Search for the cell housing the specified text and yield its [x, y] center coordinate. 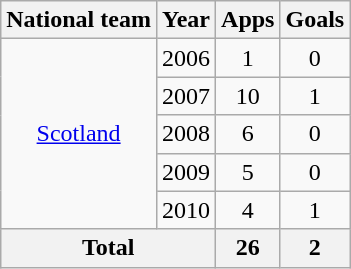
5 [248, 172]
2 [315, 248]
4 [248, 210]
Apps [248, 20]
2010 [186, 210]
2006 [186, 58]
Goals [315, 20]
26 [248, 248]
2009 [186, 172]
Total [108, 248]
National team [79, 20]
2008 [186, 134]
Scotland [79, 134]
6 [248, 134]
2007 [186, 96]
10 [248, 96]
Year [186, 20]
